Provide the [X, Y] coordinate of the cell's center where the given text is located.  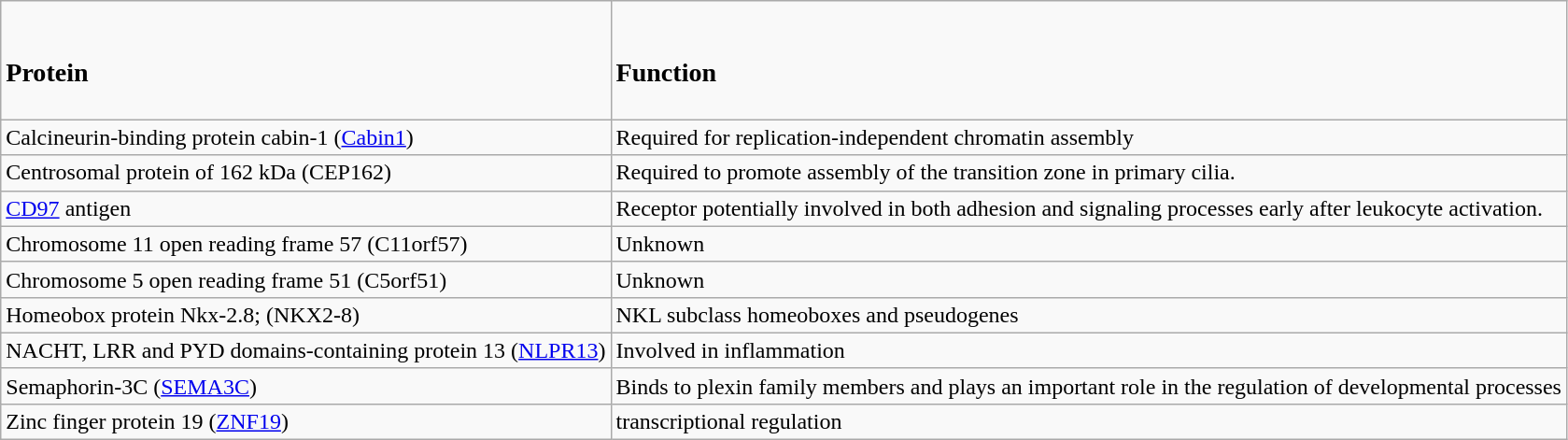
Chromosome 11 open reading frame 57 (C11orf57) [306, 244]
Zinc finger protein 19 (ZNF19) [306, 421]
Protein [306, 60]
transcriptional regulation [1089, 421]
CD97 antigen [306, 208]
Required for replication-independent chromatin assembly [1089, 137]
Calcineurin-binding protein cabin-1 (Cabin1) [306, 137]
Centrosomal protein of 162 kDa (CEP162) [306, 173]
Chromosome 5 open reading frame 51 (C5orf51) [306, 279]
Receptor potentially involved in both adhesion and signaling processes early after leukocyte activation. [1089, 208]
Involved in inflammation [1089, 350]
Semaphorin-3C (SEMA3C) [306, 386]
Binds to plexin family members and plays an important role in the regulation of developmental processes [1089, 386]
Required to promote assembly of the transition zone in primary cilia. [1089, 173]
Homeobox protein Nkx-2.8; (NKX2-8) [306, 315]
NACHT, LRR and PYD domains-containing protein 13 (NLPR13) [306, 350]
NKL subclass homeoboxes and pseudogenes [1089, 315]
Function [1089, 60]
